Scan for the cell matching the given text and deliver its [x, y] coordinate at center. 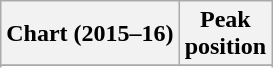
Chart (2015–16) [90, 34]
Peakposition [225, 34]
